Determine the [X, Y] coordinate at the center of the cell enclosing the given text.  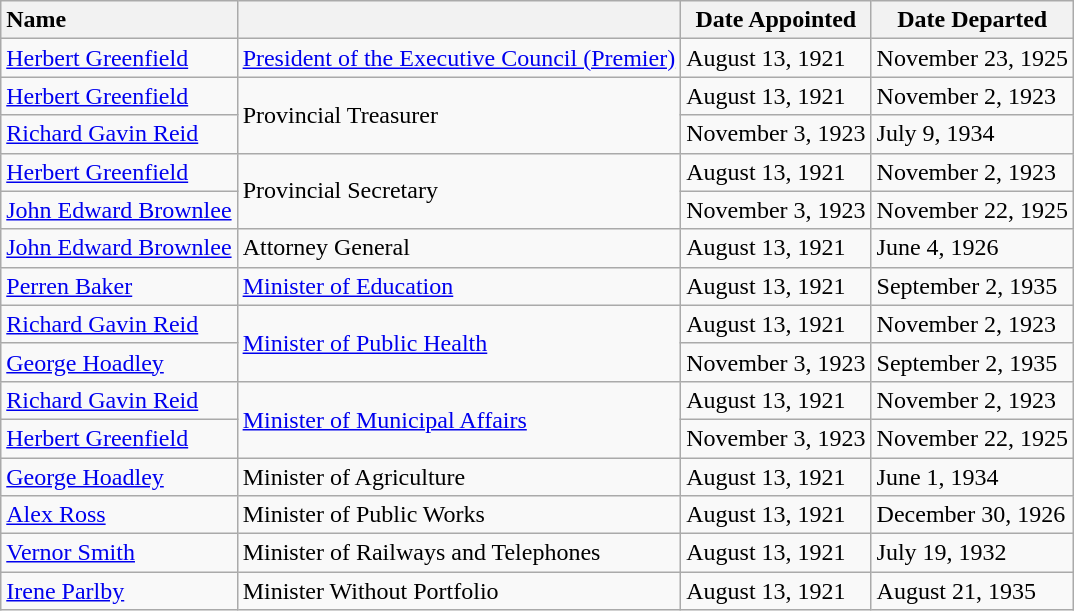
July 9, 1934 [972, 134]
June 1, 1934 [972, 477]
Alex Ross [119, 515]
Minister of Railways and Telephones [459, 553]
President of the Executive Council (Premier) [459, 58]
Vernor Smith [119, 553]
Provincial Secretary [459, 191]
Provincial Treasurer [459, 115]
Irene Parlby [119, 591]
August 21, 1935 [972, 591]
Minister of Public Works [459, 515]
Date Departed [972, 20]
June 4, 1926 [972, 248]
Date Appointed [776, 20]
Perren Baker [119, 286]
Minister of Municipal Affairs [459, 419]
Minister of Agriculture [459, 477]
Minister of Education [459, 286]
Attorney General [459, 248]
Minister of Public Health [459, 343]
Name [119, 20]
December 30, 1926 [972, 515]
July 19, 1932 [972, 553]
November 23, 1925 [972, 58]
Minister Without Portfolio [459, 591]
